For the text-containing cell, return its midpoint in (x, y) coordinate format. 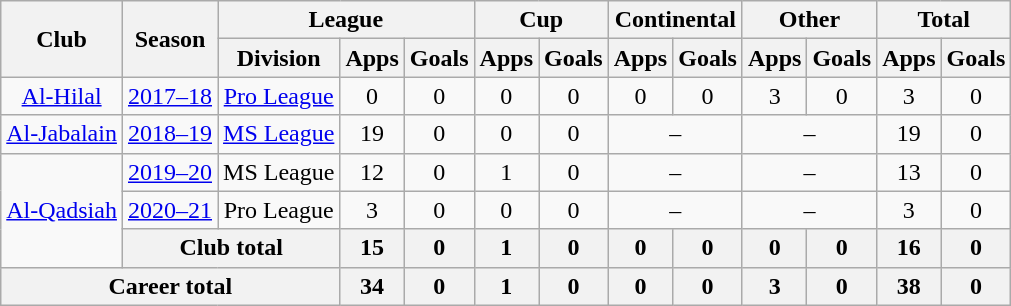
2019–20 (170, 172)
Continental (675, 20)
Al-Hilal (62, 96)
Season (170, 39)
12 (372, 172)
Club total (230, 248)
2017–18 (170, 96)
Al-Jabalain (62, 134)
38 (909, 286)
13 (909, 172)
16 (909, 248)
Other (809, 20)
League (346, 20)
Al-Qadsiah (62, 210)
Career total (170, 286)
Division (279, 58)
2020–21 (170, 210)
Total (944, 20)
34 (372, 286)
Cup (541, 20)
15 (372, 248)
Club (62, 39)
2018–19 (170, 134)
